Provide the [X, Y] coordinate of the cell's center where the given text is located.  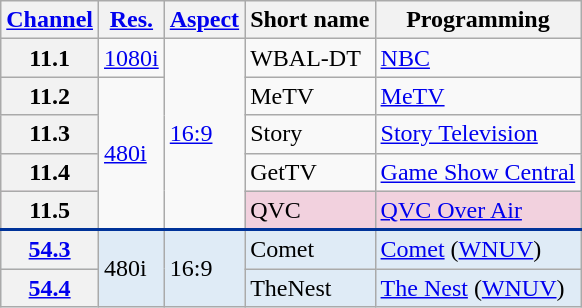
The Nest (WNUV) [478, 288]
Programming [478, 20]
TheNest [310, 288]
Short name [310, 20]
Channel [50, 20]
Story [310, 134]
QVC [310, 210]
54.4 [50, 288]
GetTV [310, 172]
Game Show Central [478, 172]
54.3 [50, 250]
11.2 [50, 96]
Res. [132, 20]
WBAL-DT [310, 58]
QVC Over Air [478, 210]
Comet (WNUV) [478, 250]
NBC [478, 58]
11.1 [50, 58]
11.4 [50, 172]
11.3 [50, 134]
Story Television [478, 134]
11.5 [50, 210]
Comet [310, 250]
1080i [132, 58]
Aspect [204, 20]
